Return the [X, Y] coordinate for the center point of the cell that contains the specified text.  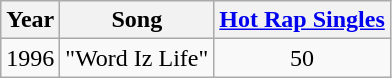
"Word Iz Life" [137, 58]
Year [30, 20]
Hot Rap Singles [302, 20]
Song [137, 20]
1996 [30, 58]
50 [302, 58]
